Identify which cell holds the provided text, then report its [X, Y] central coordinate. 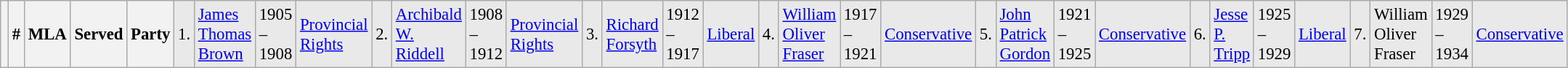
1912 – 1917 [683, 34]
1929 – 1934 [1452, 34]
5. [986, 34]
Richard Forsyth [632, 34]
1908 – 1912 [486, 34]
James Thomas Brown [224, 34]
1921 – 1925 [1074, 34]
1925 – 1929 [1274, 34]
Archibald W. Riddell [429, 34]
4. [769, 34]
Jesse P. Tripp [1232, 34]
6. [1200, 34]
7. [1360, 34]
1917 – 1921 [861, 34]
# [16, 34]
Party [151, 34]
1905 – 1908 [275, 34]
MLA [47, 34]
3. [593, 34]
John Patrick Gordon [1025, 34]
2. [382, 34]
Served [99, 34]
1. [184, 34]
